Capture the cell that displays the provided text and extract its [X, Y] central coordinate. 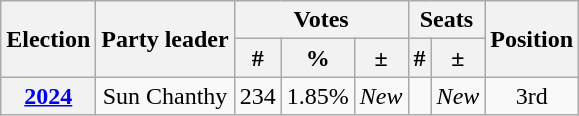
% [318, 58]
234 [258, 96]
Seats [446, 20]
Election [48, 39]
3rd [532, 96]
2024 [48, 96]
1.85% [318, 96]
Votes [321, 20]
Party leader [165, 39]
Position [532, 39]
Sun Chanthy [165, 96]
